From the cell containing the given text, extract its center point as (X, Y) coordinate. 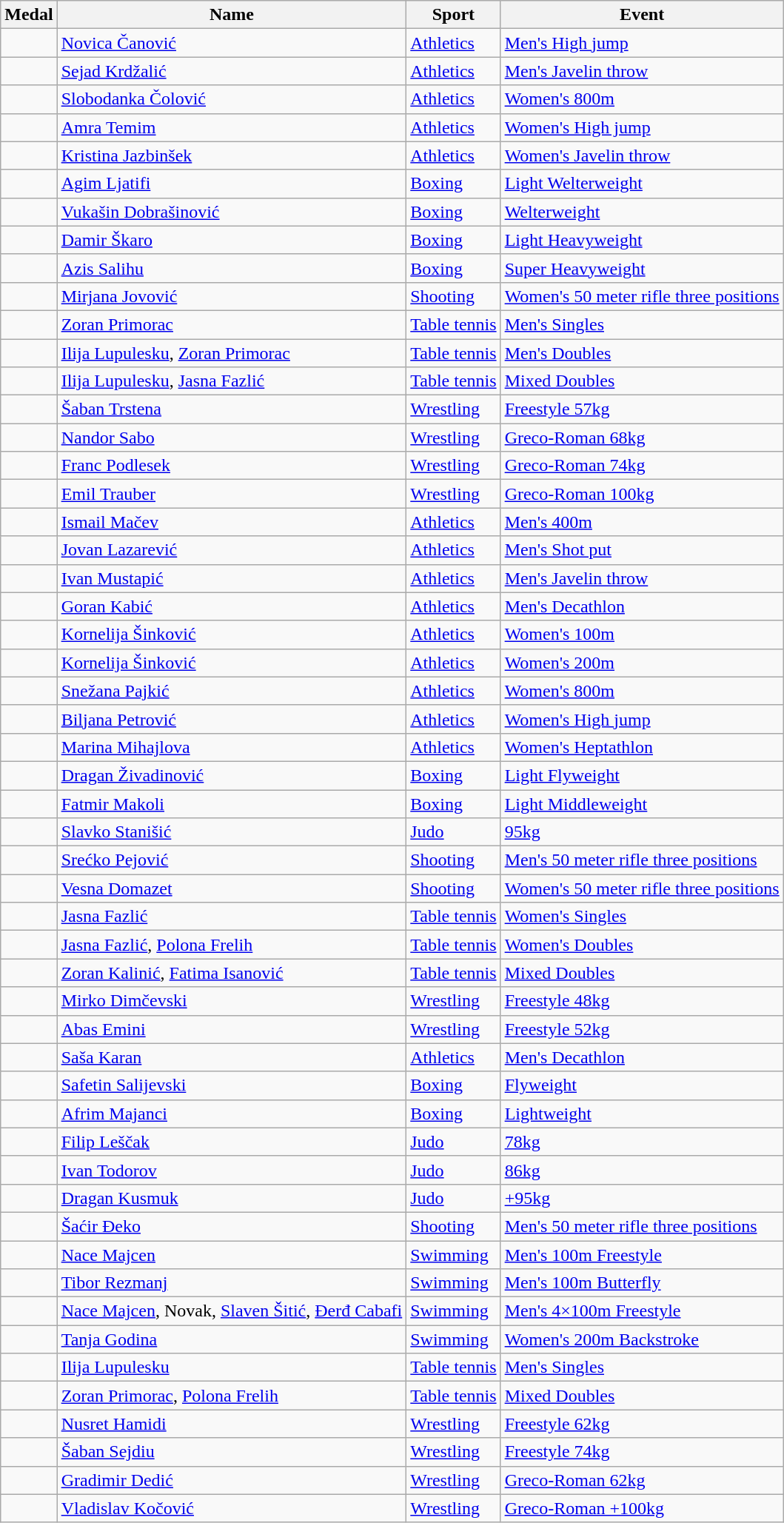
Goran Kabić (232, 606)
Greco-Roman 68kg (642, 438)
Jasna Fazlić (232, 917)
Tibor Rezmanj (232, 1283)
Freestyle 48kg (642, 1001)
Ilija Lupulesku, Jasna Fazlić (232, 381)
Novica Čanović (232, 43)
Vukašin Dobrašinović (232, 212)
Super Heavyweight (642, 268)
Greco-Roman 62kg (642, 1480)
Men's 400m (642, 522)
Sejad Krdžalić (232, 71)
Ismail Mačev (232, 522)
Šaban Sejdiu (232, 1452)
Jasna Fazlić, Polona Frelih (232, 945)
Freestyle 74kg (642, 1452)
Light Heavyweight (642, 240)
Women's 200m (642, 663)
Women's Heptathlon (642, 747)
Safetin Salijevski (232, 1085)
Women's Javelin throw (642, 155)
Amra Temim (232, 127)
Vladislav Kočović (232, 1508)
Men's 4×100m Freestyle (642, 1311)
Women's Singles (642, 917)
Nandor Sabo (232, 438)
Greco-Roman +100kg (642, 1508)
Men's Doubles (642, 353)
Medal (29, 15)
Men's 100m Freestyle (642, 1255)
Ilija Lupulesku, Zoran Primorac (232, 353)
Agim Ljatifi (232, 184)
Šaban Trstena (232, 409)
Jovan Lazarević (232, 550)
78kg (642, 1142)
Filip Leščak (232, 1142)
Fatmir Makoli (232, 803)
Abas Emini (232, 1029)
Light Middleweight (642, 803)
Freestyle 62kg (642, 1424)
Zoran Primorac, Polona Frelih (232, 1396)
Ivan Mustapić (232, 578)
Men's 100m Butterfly (642, 1283)
Snežana Pajkić (232, 691)
Name (232, 15)
Greco-Roman 74kg (642, 466)
95kg (642, 832)
Srećko Pejović (232, 860)
Biljana Petrović (232, 719)
Tanja Godina (232, 1339)
Flyweight (642, 1085)
Dragan Kusmuk (232, 1198)
Vesna Domazet (232, 888)
Light Flyweight (642, 775)
Women's Doubles (642, 945)
+95kg (642, 1198)
Zoran Kalinić, Fatima Isanović (232, 973)
Mirjana Jovović (232, 296)
Freestyle 57kg (642, 409)
Nusret Hamidi (232, 1424)
Slavko Stanišić (232, 832)
Lightweight (642, 1114)
Afrim Majanci (232, 1114)
Franc Podlesek (232, 466)
Azis Salihu (232, 268)
Slobodanka Čolović (232, 99)
Saša Karan (232, 1057)
Zoran Primorac (232, 324)
Men's Shot put (642, 550)
Kristina Jazbinšek (232, 155)
86kg (642, 1170)
Freestyle 52kg (642, 1029)
Event (642, 15)
Ivan Todorov (232, 1170)
Nace Majcen (232, 1255)
Dragan Živadinović (232, 775)
Šaćir Đeko (232, 1226)
Men's High jump (642, 43)
Light Welterweight (642, 184)
Sport (453, 15)
Welterweight (642, 212)
Women's 100m (642, 635)
Nace Majcen, Novak, Slaven Šitić, Đerđ Cabafi (232, 1311)
Women's 200m Backstroke (642, 1339)
Mirko Dimčevski (232, 1001)
Gradimir Dedić (232, 1480)
Ilija Lupulesku (232, 1368)
Damir Škaro (232, 240)
Emil Trauber (232, 494)
Marina Mihajlova (232, 747)
Greco-Roman 100kg (642, 494)
